Return [X, Y] of the center of cell containing provided text 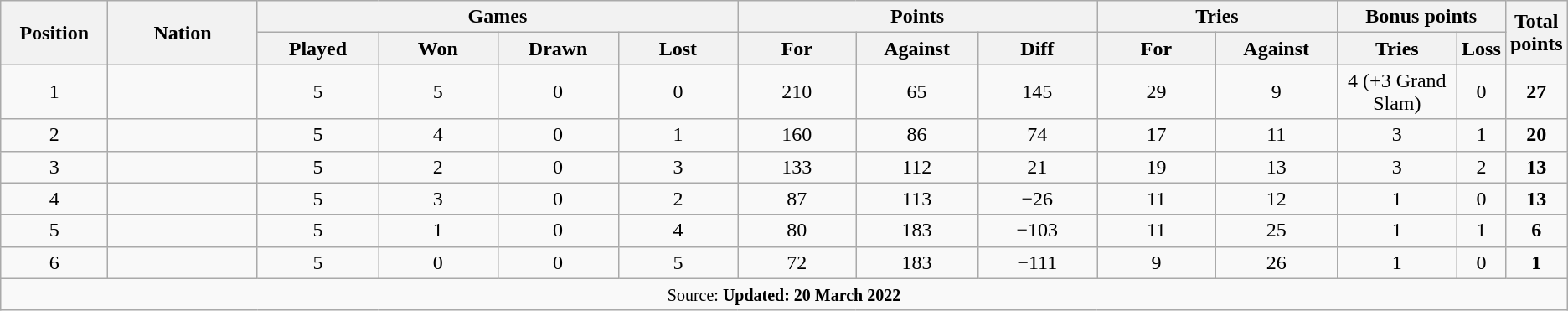
72 [797, 262]
−26 [1037, 199]
−111 [1037, 262]
133 [797, 167]
112 [916, 167]
Drawn [558, 49]
80 [797, 231]
113 [916, 199]
Nation [183, 33]
Position [54, 33]
Played [317, 49]
87 [797, 199]
86 [916, 135]
21 [1037, 167]
−103 [1037, 231]
Loss [1482, 49]
27 [1536, 92]
26 [1277, 262]
20 [1536, 135]
17 [1157, 135]
Diff [1037, 49]
Games [498, 17]
145 [1037, 92]
Bonus points [1421, 17]
160 [797, 135]
29 [1157, 92]
4 (+3 Grand Slam) [1397, 92]
19 [1157, 167]
Lost [678, 49]
25 [1277, 231]
Won [438, 49]
74 [1037, 135]
Source: Updated: 20 March 2022 [784, 294]
Totalpoints [1536, 33]
210 [797, 92]
65 [916, 92]
Points [918, 17]
12 [1277, 199]
